Find where the given text appears and provide that cell's center as (X, Y) coordinate. 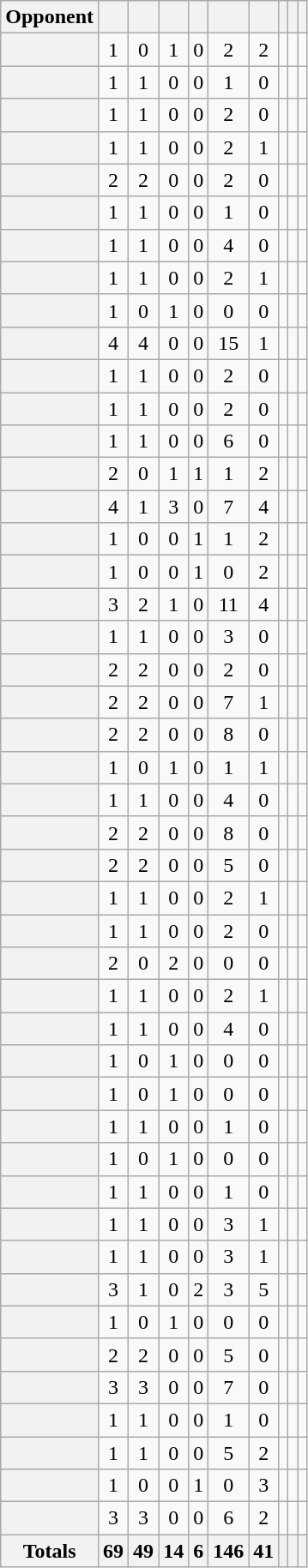
69 (113, 1551)
41 (264, 1551)
Opponent (50, 17)
14 (173, 1551)
11 (228, 604)
Totals (50, 1551)
146 (228, 1551)
15 (228, 343)
49 (144, 1551)
